Scan for the cell matching the given text and deliver its [X, Y] coordinate at center. 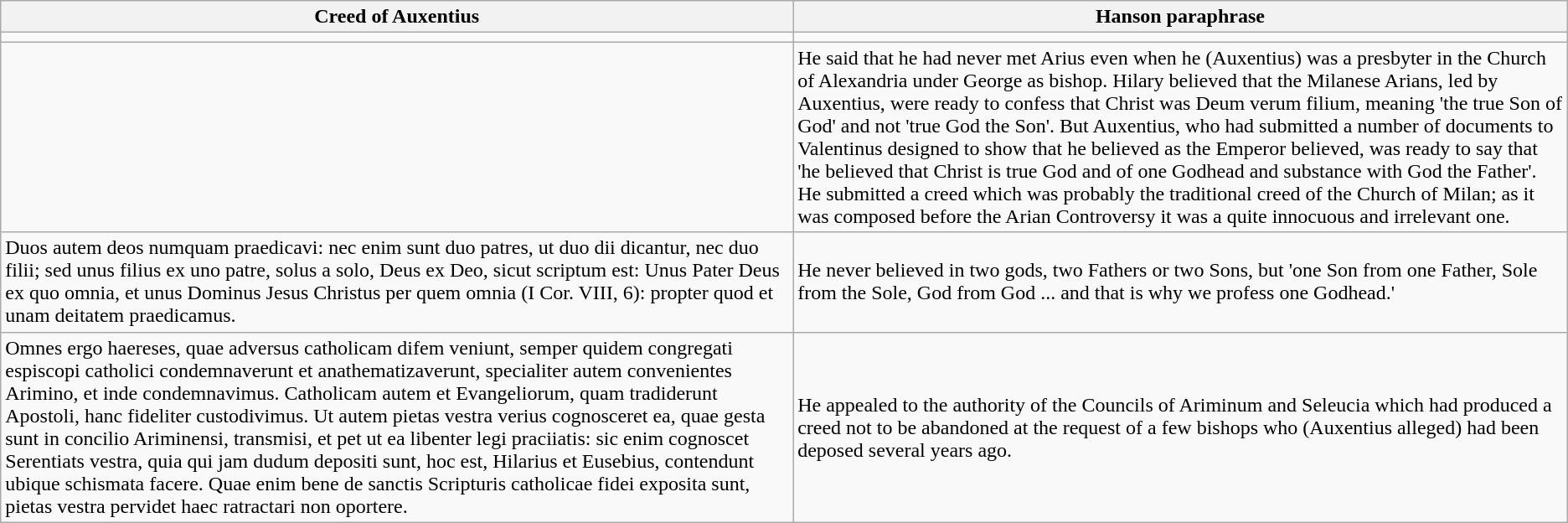
Creed of Auxentius [397, 17]
Hanson paraphrase [1181, 17]
